Locate the cell with the specified text and output its [X, Y] center coordinate. 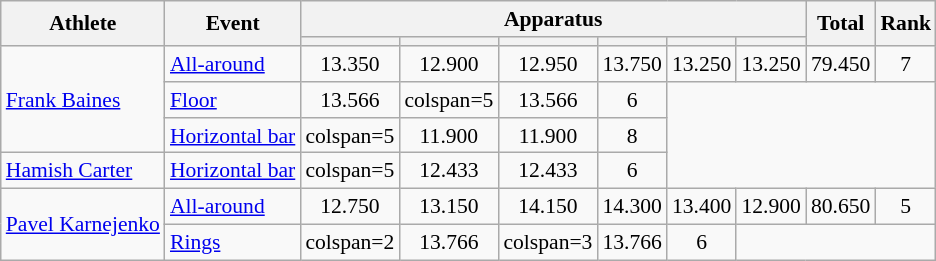
14.300 [632, 207]
Pavel Karnejenko [83, 224]
14.150 [548, 207]
Event [232, 24]
7 [906, 64]
Rank [906, 24]
colspan=2 [350, 243]
13.400 [702, 207]
13.150 [448, 207]
12.950 [548, 64]
13.350 [350, 64]
5 [906, 207]
12.750 [350, 207]
Floor [232, 100]
Total [840, 24]
Apparatus [553, 19]
13.750 [632, 64]
Frank Baines [83, 100]
80.650 [840, 207]
8 [632, 136]
colspan=3 [548, 243]
Athlete [83, 24]
79.450 [840, 64]
Rings [232, 243]
Hamish Carter [83, 171]
